Determine the (X, Y) coordinate at the center of the cell enclosing the given text.  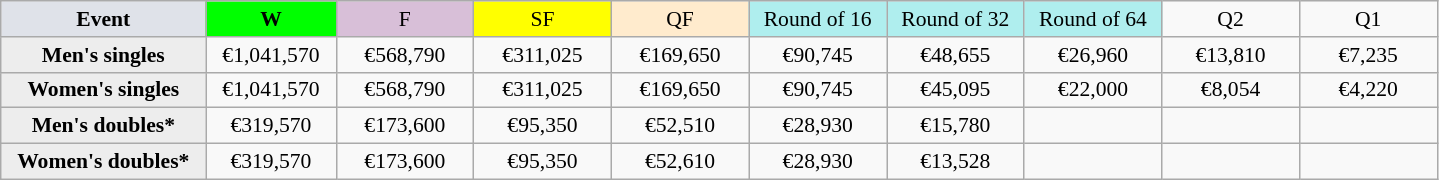
Event (104, 19)
€13,810 (1231, 55)
Men's doubles* (104, 126)
€48,655 (955, 55)
€7,235 (1368, 55)
€52,610 (680, 162)
QF (680, 19)
Round of 16 (818, 19)
Q1 (1368, 19)
Women's singles (104, 90)
F (405, 19)
€45,095 (955, 90)
€13,528 (955, 162)
€52,510 (680, 126)
Women's doubles* (104, 162)
€8,054 (1231, 90)
Men's singles (104, 55)
SF (543, 19)
€22,000 (1093, 90)
Q2 (1231, 19)
Round of 32 (955, 19)
€26,960 (1093, 55)
Round of 64 (1093, 19)
€4,220 (1368, 90)
W (271, 19)
€15,780 (955, 126)
